Identify which cell holds the provided text, then report its [x, y] central coordinate. 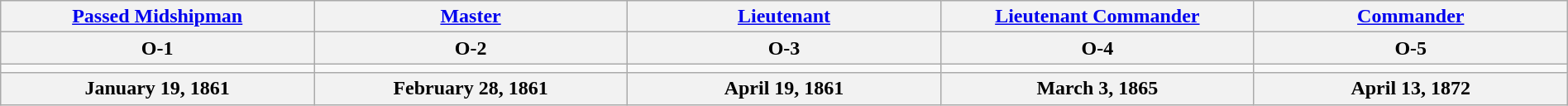
Commander [1411, 17]
Master [471, 17]
February 28, 1861 [471, 89]
April 13, 1872 [1411, 89]
O-1 [157, 48]
O-4 [1097, 48]
Lieutenant [784, 17]
O-3 [784, 48]
Passed Midshipman [157, 17]
O-5 [1411, 48]
January 19, 1861 [157, 89]
March 3, 1865 [1097, 89]
Lieutenant Commander [1097, 17]
O-2 [471, 48]
April 19, 1861 [784, 89]
